Scan for the cell matching the given text and deliver its [X, Y] coordinate at center. 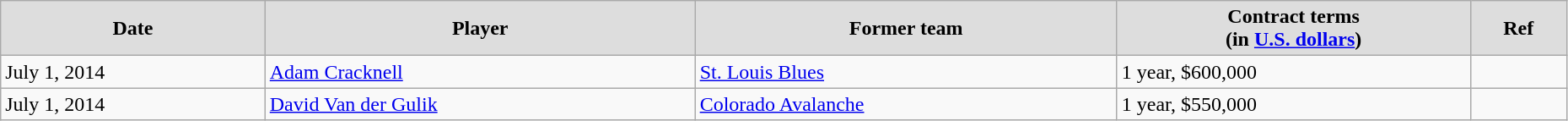
Adam Cracknell [480, 72]
Ref [1518, 29]
Player [480, 29]
1 year, $600,000 [1294, 72]
David Van der Gulik [480, 104]
St. Louis Blues [906, 72]
Former team [906, 29]
Contract terms(in U.S. dollars) [1294, 29]
1 year, $550,000 [1294, 104]
Colorado Avalanche [906, 104]
Date [133, 29]
